Locate the cell with the specified text and output its [x, y] center coordinate. 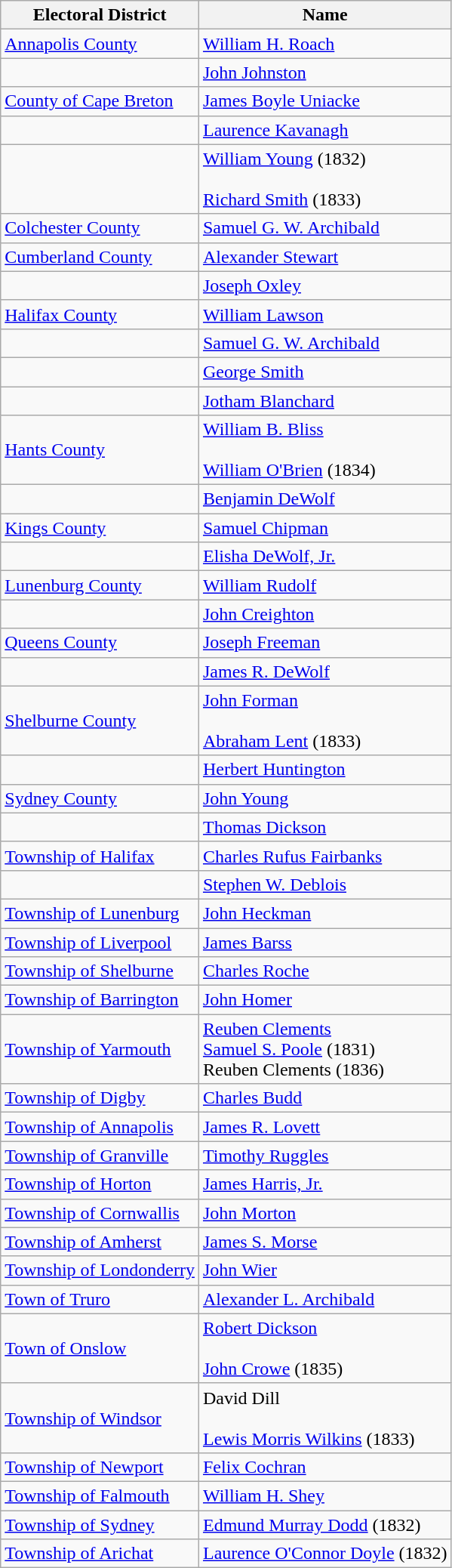
John Homer [324, 1000]
William Rudolf [324, 585]
Hants County [100, 450]
Jotham Blanchard [324, 401]
Cumberland County [100, 257]
Benjamin DeWolf [324, 499]
Township of Arichat [100, 1554]
John FormanAbraham Lent (1833) [324, 721]
Edmund Murray Dodd (1832) [324, 1525]
Township of Newport [100, 1467]
Township of Shelburne [100, 971]
James Boyle Uniacke [324, 101]
Joseph Oxley [324, 286]
Township of Yarmouth [100, 1049]
Township of Annapolis [100, 1127]
Laurence Kavanagh [324, 130]
John Wier [324, 1270]
Charles Budd [324, 1098]
Township of Halifax [100, 856]
William H. Shey [324, 1495]
James R. Lovett [324, 1127]
Joseph Freeman [324, 643]
Township of Sydney [100, 1525]
John Heckman [324, 913]
Samuel Chipman [324, 528]
Township of Amherst [100, 1242]
Charles Rufus Fairbanks [324, 856]
Township of Windsor [100, 1418]
Township of Cornwallis [100, 1213]
Colchester County [100, 228]
John Creighton [324, 614]
George Smith [324, 372]
William H. Roach [324, 44]
Felix Cochran [324, 1467]
James R. DeWolf [324, 671]
Stephen W. Deblois [324, 884]
Thomas Dickson [324, 827]
David DillLewis Morris Wilkins (1833) [324, 1418]
James S. Morse [324, 1242]
County of Cape Breton [100, 101]
Charles Roche [324, 971]
Electoral District [100, 15]
Reuben ClementsSamuel S. Poole (1831) Reuben Clements (1836) [324, 1049]
William Young (1832)Richard Smith (1833) [324, 179]
Laurence O'Connor Doyle (1832) [324, 1554]
Lunenburg County [100, 585]
Township of Falmouth [100, 1495]
Alexander L. Archibald [324, 1299]
Town of Onslow [100, 1348]
Township of Lunenburg [100, 913]
John Johnston [324, 73]
Herbert Huntington [324, 770]
William B. BlissWilliam O'Brien (1834) [324, 450]
Shelburne County [100, 721]
Township of Londonderry [100, 1270]
John Morton [324, 1213]
Robert DicksonJohn Crowe (1835) [324, 1348]
Annapolis County [100, 44]
Township of Liverpool [100, 942]
Halifax County [100, 314]
John Young [324, 798]
James Barss [324, 942]
Timothy Ruggles [324, 1156]
Township of Barrington [100, 1000]
Name [324, 15]
Town of Truro [100, 1299]
William Lawson [324, 314]
James Harris, Jr. [324, 1184]
Township of Digby [100, 1098]
Sydney County [100, 798]
Township of Granville [100, 1156]
Kings County [100, 528]
Queens County [100, 643]
Elisha DeWolf, Jr. [324, 557]
Township of Horton [100, 1184]
Alexander Stewart [324, 257]
